Find where the given text appears and provide that cell's center as (X, Y) coordinate. 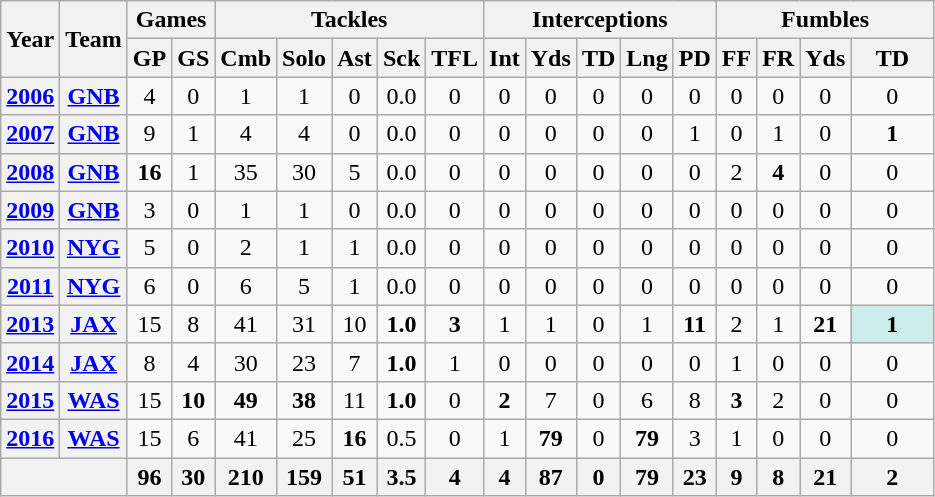
2007 (30, 134)
210 (246, 477)
2006 (30, 96)
Sck (401, 58)
FR (778, 58)
3.5 (401, 477)
Games (170, 20)
25 (304, 438)
Tackles (350, 20)
31 (304, 324)
Fumbles (825, 20)
35 (246, 172)
GP (149, 58)
2011 (30, 286)
Lng (647, 58)
51 (355, 477)
Cmb (246, 58)
38 (304, 400)
PD (694, 58)
Team (94, 39)
Solo (304, 58)
2016 (30, 438)
Year (30, 39)
Interceptions (600, 20)
2008 (30, 172)
TFL (455, 58)
2009 (30, 210)
87 (550, 477)
159 (304, 477)
2015 (30, 400)
49 (246, 400)
2010 (30, 248)
2013 (30, 324)
2014 (30, 362)
GS (194, 58)
Ast (355, 58)
FF (736, 58)
Int (505, 58)
0.5 (401, 438)
96 (149, 477)
